Return the (X, Y) coordinate for the center point of the cell that contains the specified text.  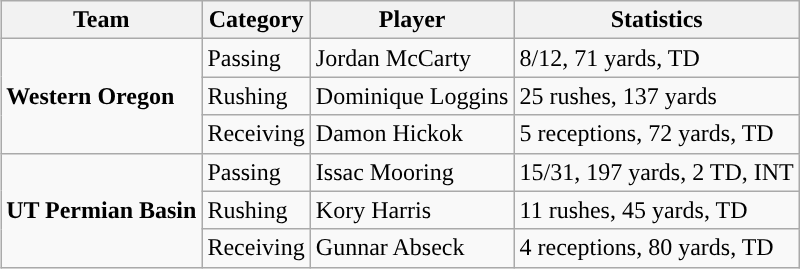
Kory Harris (412, 210)
11 rushes, 45 yards, TD (656, 210)
UT Permian Basin (102, 210)
Statistics (656, 20)
Team (102, 20)
15/31, 197 yards, 2 TD, INT (656, 172)
Dominique Loggins (412, 96)
4 receptions, 80 yards, TD (656, 248)
Jordan McCarty (412, 58)
8/12, 71 yards, TD (656, 58)
Player (412, 20)
Western Oregon (102, 96)
25 rushes, 137 yards (656, 96)
Damon Hickok (412, 134)
Issac Mooring (412, 172)
Gunnar Abseck (412, 248)
5 receptions, 72 yards, TD (656, 134)
Category (256, 20)
